Scan for the cell matching the given text and deliver its (x, y) coordinate at center. 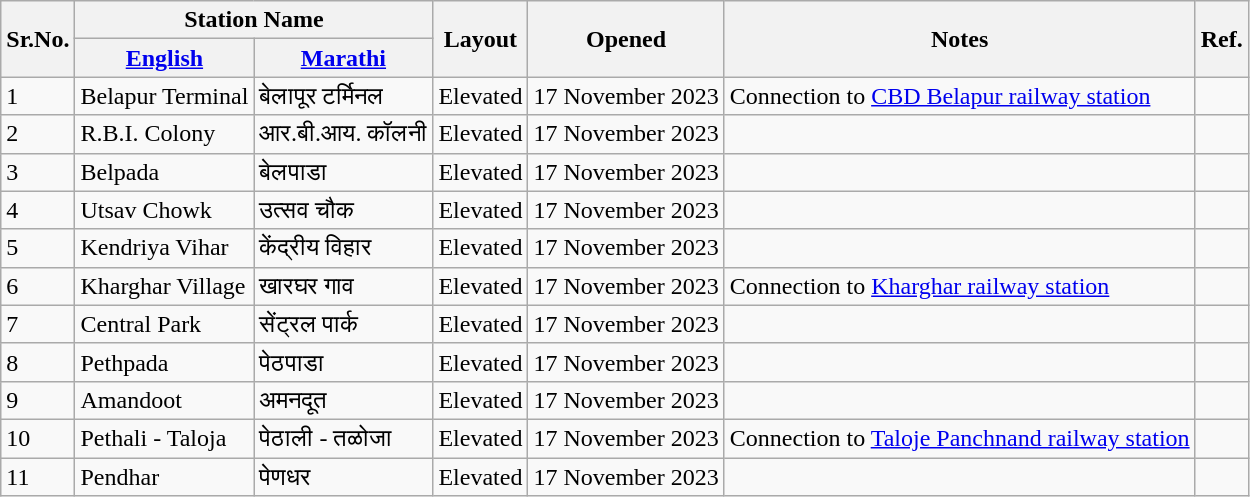
Connection to CBD Belapur railway station (960, 96)
बेलपाडा (344, 172)
Notes (960, 39)
खारघर गाव (344, 286)
4 (38, 210)
5 (38, 248)
Ref. (1222, 39)
Layout (480, 39)
Kharghar Village (164, 286)
पेठाली - तळोजा (344, 438)
Connection to Kharghar railway station (960, 286)
Pendhar (164, 477)
Sr.No. (38, 39)
6 (38, 286)
8 (38, 362)
केंद्रीय विहार (344, 248)
Belapur Terminal (164, 96)
Central Park (164, 324)
11 (38, 477)
पेठपाडा (344, 362)
Marathi (344, 58)
Amandoot (164, 400)
Utsav Chowk (164, 210)
Belpada (164, 172)
3 (38, 172)
Opened (626, 39)
उत्सव चौक (344, 210)
आर.बी.आय. कॉलनी (344, 134)
Pethali - Taloja (164, 438)
Pethpada (164, 362)
2 (38, 134)
10 (38, 438)
सेंट्रल पार्क (344, 324)
7 (38, 324)
Connection to Taloje Panchnand railway station (960, 438)
Station Name (254, 20)
1 (38, 96)
9 (38, 400)
English (164, 58)
पेणधर (344, 477)
Kendriya Vihar (164, 248)
R.B.I. Colony (164, 134)
बेलापूर टर्मिनल (344, 96)
अमनदूत (344, 400)
